Search for the cell housing the specified text and yield its (x, y) center coordinate. 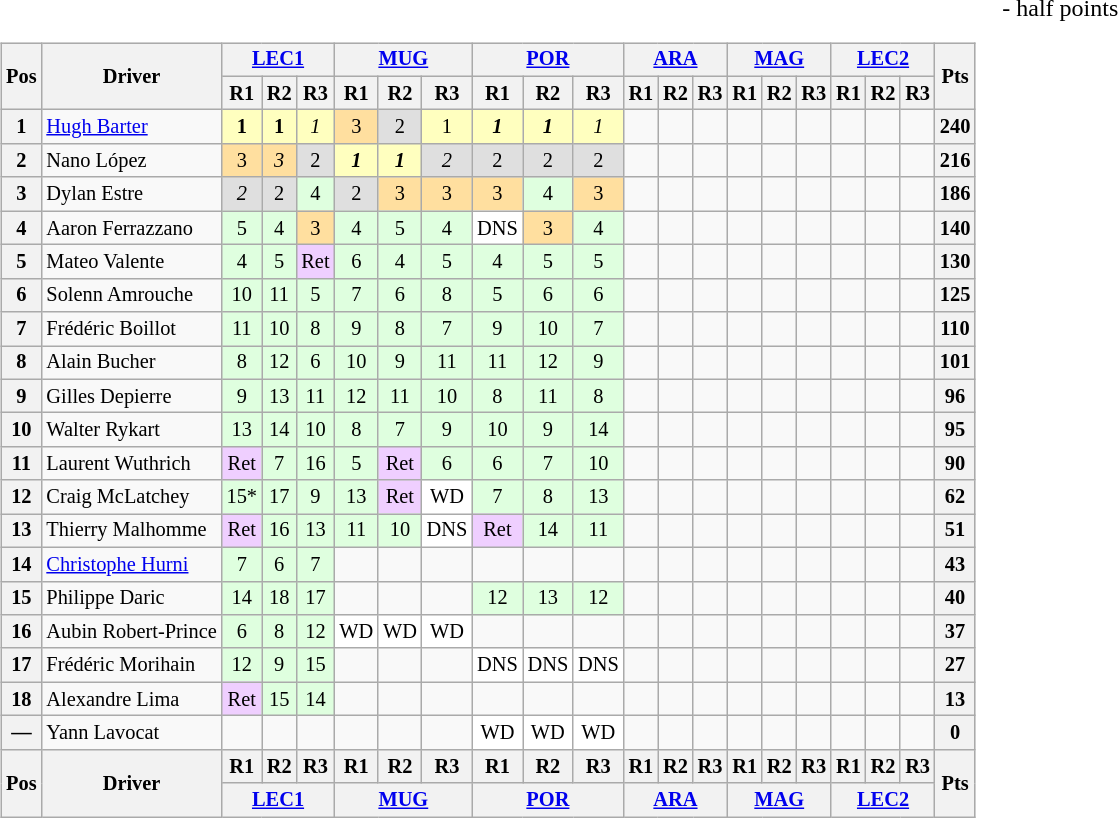
Alexandre Lima (131, 699)
130 (955, 262)
110 (955, 329)
101 (955, 363)
0 (955, 733)
15* (242, 497)
51 (955, 531)
Hugh Barter (131, 127)
Thierry Malhomme (131, 531)
Yann Lavocat (131, 733)
40 (955, 598)
Nano López (131, 161)
Laurent Wuthrich (131, 464)
Philippe Daric (131, 598)
Walter Rykart (131, 430)
240 (955, 127)
186 (955, 194)
90 (955, 464)
125 (955, 295)
Frédéric Boillot (131, 329)
216 (955, 161)
Dylan Estre (131, 194)
62 (955, 497)
Alain Bucher (131, 363)
37 (955, 632)
Frédéric Morihain (131, 665)
Christophe Hurni (131, 564)
— (21, 733)
Craig McLatchey (131, 497)
Gilles Depierre (131, 396)
96 (955, 396)
140 (955, 228)
95 (955, 430)
Aaron Ferrazzano (131, 228)
Solenn Amrouche (131, 295)
Mateo Valente (131, 262)
43 (955, 564)
27 (955, 665)
Aubin Robert-Prince (131, 632)
